Return the (x, y) coordinate for the center point of the cell that contains the specified text.  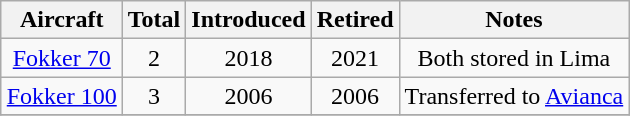
2 (154, 58)
Retired (355, 20)
Transferred to Avianca (514, 96)
Aircraft (62, 20)
Notes (514, 20)
Introduced (248, 20)
Fokker 100 (62, 96)
2018 (248, 58)
2021 (355, 58)
Fokker 70 (62, 58)
Total (154, 20)
Both stored in Lima (514, 58)
3 (154, 96)
